Capture the cell that displays the provided text and extract its (X, Y) central coordinate. 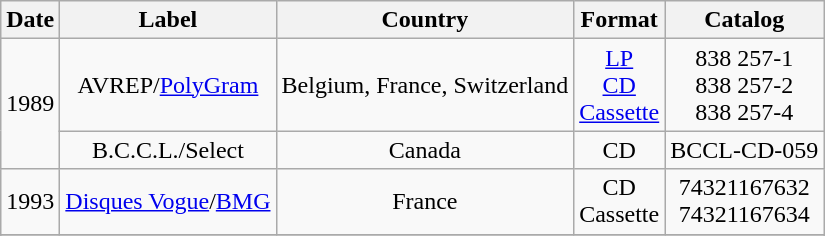
Canada (425, 150)
France (425, 202)
BCCL-CD-059 (744, 150)
Format (620, 20)
B.C.C.L./Select (168, 150)
Country (425, 20)
CD (620, 150)
1989 (30, 104)
1993 (30, 202)
Catalog (744, 20)
Belgium, France, Switzerland (425, 85)
Label (168, 20)
LPCDCassette (620, 85)
CDCassette (620, 202)
838 257-1838 257-2838 257-4 (744, 85)
AVREP/PolyGram (168, 85)
Date (30, 20)
7432116763274321167634 (744, 202)
Disques Vogue/BMG (168, 202)
